Identify which cell holds the provided text, then report its [X, Y] central coordinate. 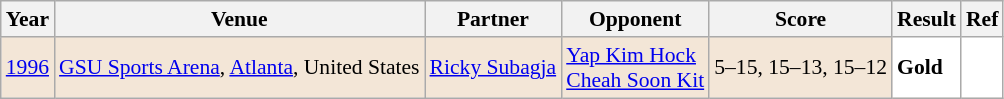
Ref [982, 19]
Opponent [635, 19]
Venue [239, 19]
5–15, 15–13, 15–12 [800, 68]
GSU Sports Arena, Atlanta, United States [239, 68]
Yap Kim Hock Cheah Soon Kit [635, 68]
Result [926, 19]
Gold [926, 68]
Ricky Subagja [494, 68]
Score [800, 19]
Partner [494, 19]
Year [28, 19]
1996 [28, 68]
